Output the [x, y] coordinate of the center of the cell containing the given text.  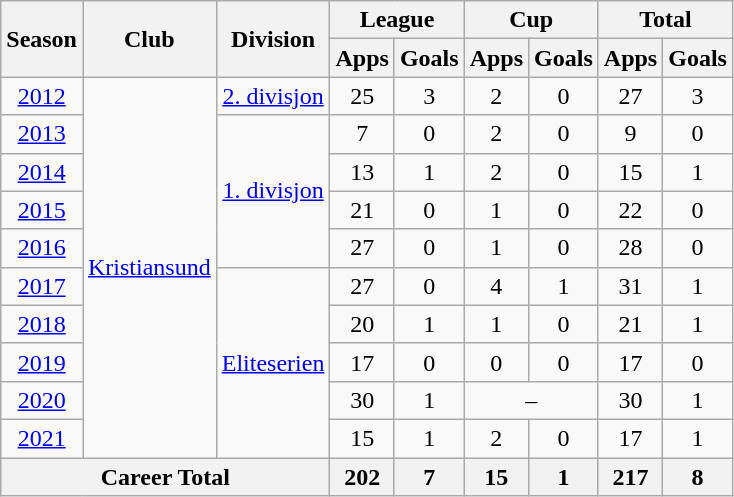
Division [273, 39]
Kristiansund [149, 268]
2014 [42, 172]
2012 [42, 96]
22 [630, 210]
Cup [531, 20]
4 [496, 286]
25 [362, 96]
8 [698, 477]
Total [665, 20]
202 [362, 477]
9 [630, 134]
2016 [42, 248]
2021 [42, 438]
28 [630, 248]
2019 [42, 362]
Eliteserien [273, 362]
2. divisjon [273, 96]
League [397, 20]
2013 [42, 134]
Club [149, 39]
217 [630, 477]
2020 [42, 400]
31 [630, 286]
1. divisjon [273, 191]
– [531, 400]
2018 [42, 324]
Season [42, 39]
13 [362, 172]
Career Total [166, 477]
2017 [42, 286]
20 [362, 324]
2015 [42, 210]
